Scan for the cell matching the given text and deliver its (x, y) coordinate at center. 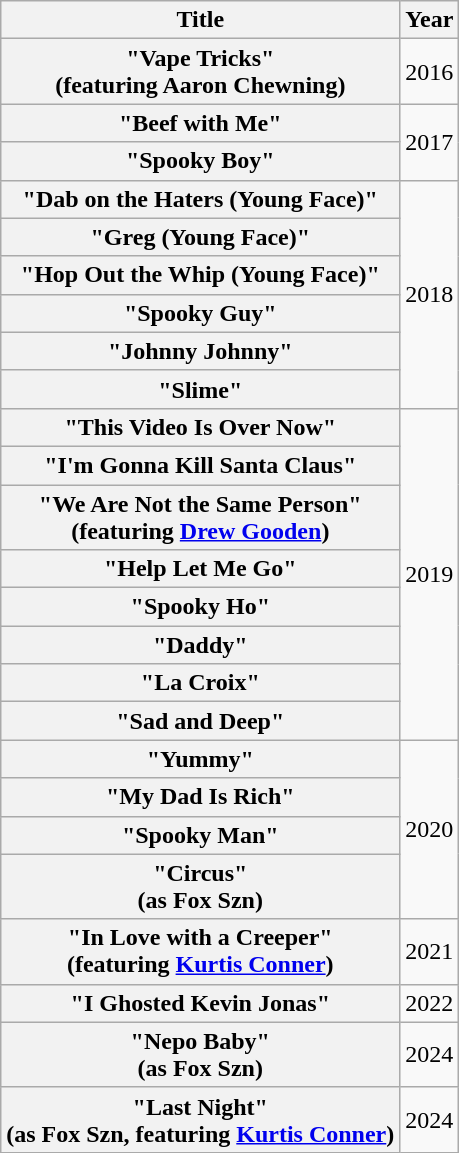
"Johnny Johnny" (200, 351)
"Greg (Young Face)" (200, 237)
Year (430, 20)
"I Ghosted Kevin Jonas" (200, 1003)
2019 (430, 574)
"Yummy" (200, 759)
"Vape Tricks"(featuring Aaron Chewning) (200, 72)
"Slime" (200, 389)
"Hop Out the Whip (Young Face)" (200, 275)
"Spooky Guy" (200, 313)
2017 (430, 142)
Title (200, 20)
"Spooky Ho" (200, 607)
"Circus" (as Fox Szn) (200, 886)
"This Video Is Over Now" (200, 427)
"We Are Not the Same Person"(featuring Drew Gooden) (200, 516)
"Beef with Me" (200, 123)
"Help Let Me Go" (200, 569)
"Dab on the Haters (Young Face)" (200, 199)
2016 (430, 72)
2021 (430, 952)
2020 (430, 830)
"Sad and Deep" (200, 721)
"Spooky Man" (200, 835)
"Spooky Boy" (200, 161)
"Last Night"(as Fox Szn, featuring Kurtis Conner) (200, 1120)
2018 (430, 294)
"I'm Gonna Kill Santa Claus" (200, 465)
"In Love with a Creeper"(featuring Kurtis Conner) (200, 952)
"La Croix" (200, 683)
"Daddy" (200, 645)
2022 (430, 1003)
"Nepo Baby"(as Fox Szn) (200, 1054)
"My Dad Is Rich" (200, 797)
